Output the [X, Y] coordinate of the center of the cell containing the given text.  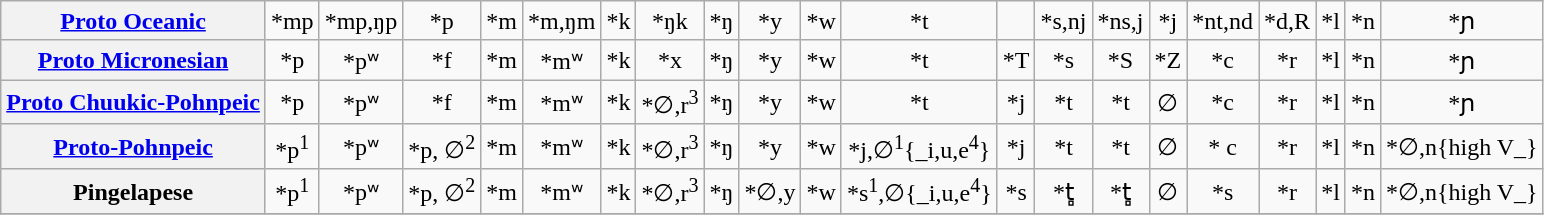
*ŋk [670, 21]
*m,ŋm [562, 21]
Pingelapese [134, 192]
*s,nj [1064, 21]
*x [670, 60]
Proto-Pohnpeic [134, 146]
*d,R [1288, 21]
*S [1120, 60]
*s1,∅{_i,u,e4} [919, 192]
*mp [292, 21]
*nt,nd [1223, 21]
*∅,y [770, 192]
*mp,ŋp [361, 21]
*j,∅1{_i,u,e4} [919, 146]
Proto Chuukic-Pohnpeic [134, 102]
Proto Oceanic [134, 21]
*T [1016, 60]
*Z [1168, 60]
* c [1223, 146]
*ns,j [1120, 21]
Proto Micronesian [134, 60]
